Search for the cell housing the specified text and yield its [X, Y] center coordinate. 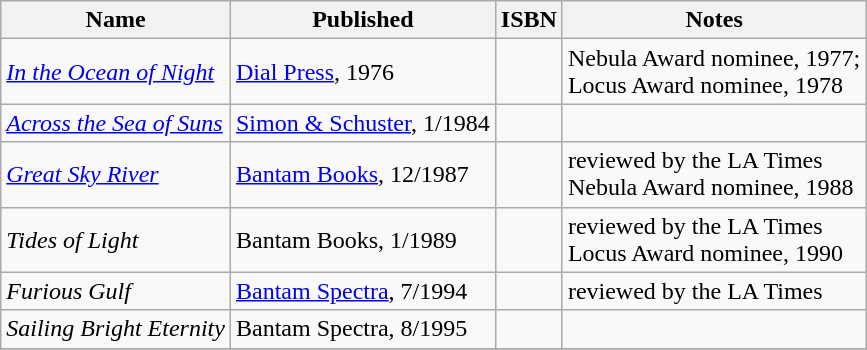
Name [116, 20]
Bantam Books, 1/1989 [362, 240]
Furious Gulf [116, 291]
Dial Press, 1976 [362, 72]
reviewed by the LA Times [714, 291]
Across the Sea of Suns [116, 123]
In the Ocean of Night [116, 72]
Bantam Spectra, 8/1995 [362, 329]
Published [362, 20]
Bantam Spectra, 7/1994 [362, 291]
ISBN [528, 20]
Simon & Schuster, 1/1984 [362, 123]
Notes [714, 20]
Nebula Award nominee, 1977;Locus Award nominee, 1978 [714, 72]
Sailing Bright Eternity [116, 329]
Bantam Books, 12/1987 [362, 174]
Tides of Light [116, 240]
reviewed by the LA TimesNebula Award nominee, 1988 [714, 174]
reviewed by the LA TimesLocus Award nominee, 1990 [714, 240]
Great Sky River [116, 174]
